Pinpoint the cell where the given text exists, returning its [x, y] midpoint coordinate. 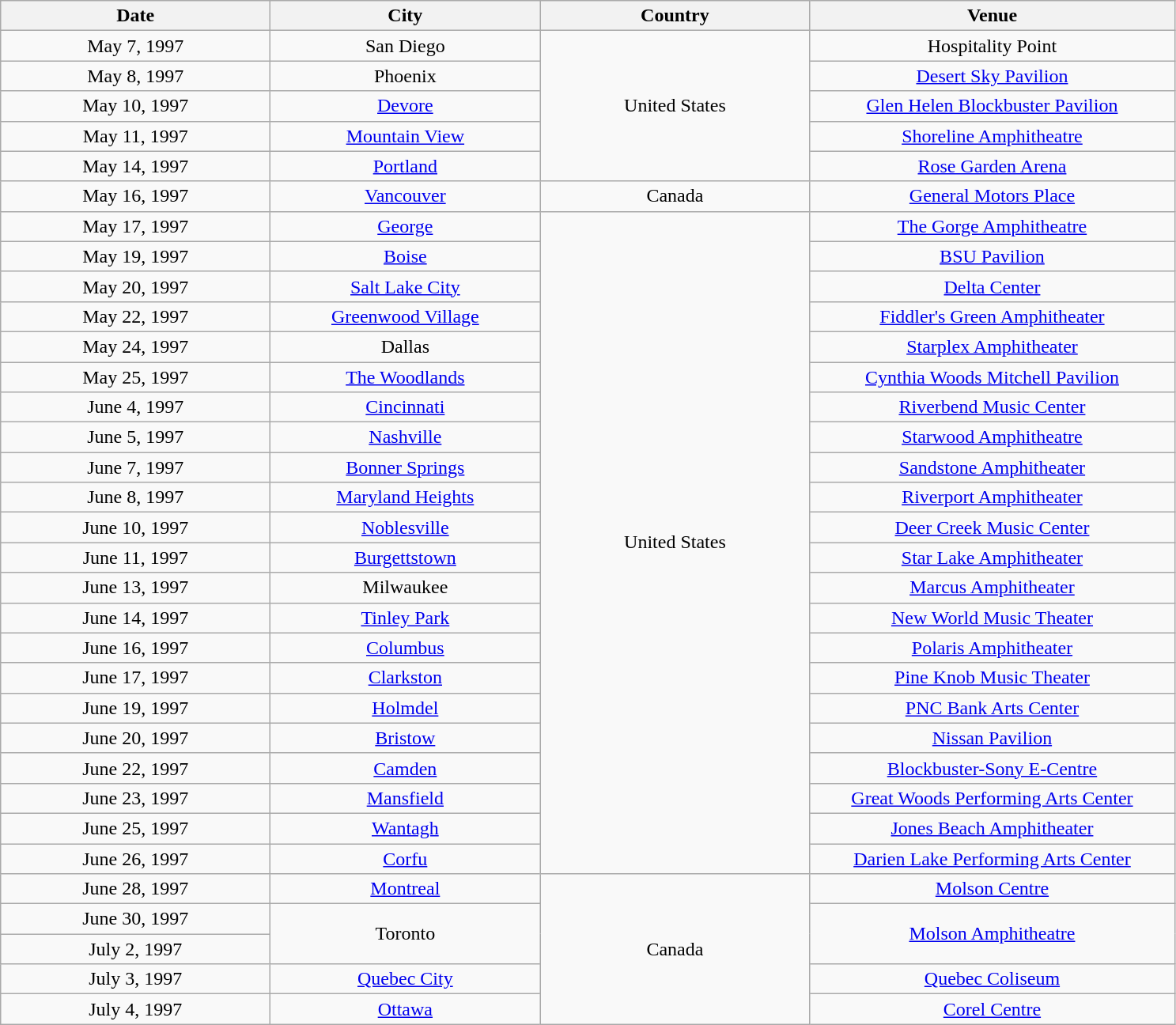
July 2, 1997 [136, 949]
Wantagh [405, 828]
June 10, 1997 [136, 528]
Burgettstown [405, 558]
New World Music Theater [992, 618]
Salt Lake City [405, 286]
June 8, 1997 [136, 497]
Toronto [405, 934]
Venue [992, 16]
Star Lake Amphitheater [992, 558]
Pine Knob Music Theater [992, 678]
Corel Centre [992, 1009]
Devore [405, 106]
Milwaukee [405, 588]
Country [675, 16]
Starwood Amphitheatre [992, 437]
Molson Centre [992, 889]
Columbus [405, 648]
Nashville [405, 437]
Shoreline Amphitheatre [992, 136]
Clarkston [405, 678]
City [405, 16]
Blockbuster-Sony E-Centre [992, 768]
Mansfield [405, 798]
May 19, 1997 [136, 256]
July 4, 1997 [136, 1009]
Molson Amphitheatre [992, 934]
Phoenix [405, 76]
Tinley Park [405, 618]
May 25, 1997 [136, 377]
Ottawa [405, 1009]
Desert Sky Pavilion [992, 76]
May 8, 1997 [136, 76]
June 11, 1997 [136, 558]
May 22, 1997 [136, 316]
Greenwood Village [405, 316]
Glen Helen Blockbuster Pavilion [992, 106]
June 30, 1997 [136, 919]
The Gorge Amphitheatre [992, 226]
George [405, 226]
Deer Creek Music Center [992, 528]
Boise [405, 256]
June 16, 1997 [136, 648]
May 16, 1997 [136, 196]
Dallas [405, 346]
Quebec City [405, 979]
Starplex Amphitheater [992, 346]
Corfu [405, 858]
May 7, 1997 [136, 46]
Riverbend Music Center [992, 407]
PNC Bank Arts Center [992, 708]
Marcus Amphitheater [992, 588]
Camden [405, 768]
The Woodlands [405, 377]
Bonner Springs [405, 467]
Cynthia Woods Mitchell Pavilion [992, 377]
General Motors Place [992, 196]
June 25, 1997 [136, 828]
Holmdel [405, 708]
San Diego [405, 46]
Noblesville [405, 528]
June 5, 1997 [136, 437]
Sandstone Amphitheater [992, 467]
Fiddler's Green Amphitheater [992, 316]
June 23, 1997 [136, 798]
Jones Beach Amphitheater [992, 828]
Maryland Heights [405, 497]
Darien Lake Performing Arts Center [992, 858]
Great Woods Performing Arts Center [992, 798]
June 13, 1997 [136, 588]
Mountain View [405, 136]
June 20, 1997 [136, 738]
May 11, 1997 [136, 136]
Portland [405, 166]
Riverport Amphitheater [992, 497]
Vancouver [405, 196]
June 4, 1997 [136, 407]
May 20, 1997 [136, 286]
Montreal [405, 889]
May 14, 1997 [136, 166]
Nissan Pavilion [992, 738]
July 3, 1997 [136, 979]
Bristow [405, 738]
June 26, 1997 [136, 858]
Polaris Amphitheater [992, 648]
BSU Pavilion [992, 256]
June 14, 1997 [136, 618]
May 17, 1997 [136, 226]
Date [136, 16]
May 10, 1997 [136, 106]
June 19, 1997 [136, 708]
Quebec Coliseum [992, 979]
Rose Garden Arena [992, 166]
June 22, 1997 [136, 768]
June 17, 1997 [136, 678]
Delta Center [992, 286]
June 7, 1997 [136, 467]
Hospitality Point [992, 46]
June 28, 1997 [136, 889]
Cincinnati [405, 407]
May 24, 1997 [136, 346]
